Capture the cell that displays the provided text and extract its [x, y] central coordinate. 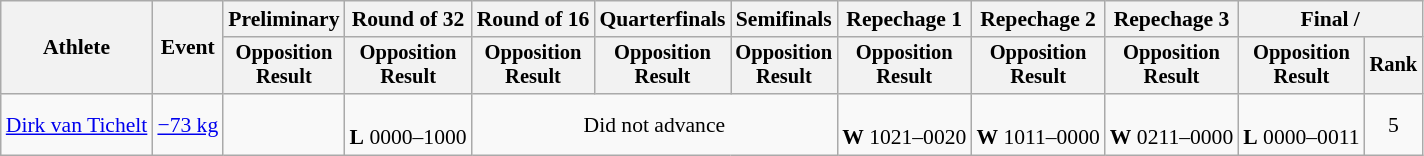
Round of 16 [534, 19]
Semifinals [784, 19]
Rank [1394, 66]
Round of 32 [408, 19]
L 0000–1000 [408, 124]
Repechage 2 [1038, 19]
5 [1394, 124]
−73 kg [188, 124]
Repechage 1 [904, 19]
Did not advance [655, 124]
W 1021–0020 [904, 124]
W 1011–0000 [1038, 124]
W 0211–0000 [1172, 124]
Final / [1330, 19]
Preliminary [284, 19]
Quarterfinals [662, 19]
L 0000–0011 [1301, 124]
Repechage 3 [1172, 19]
Dirk van Tichelt [77, 124]
Athlete [77, 48]
Event [188, 48]
